Capture the cell that displays the provided text and extract its [x, y] central coordinate. 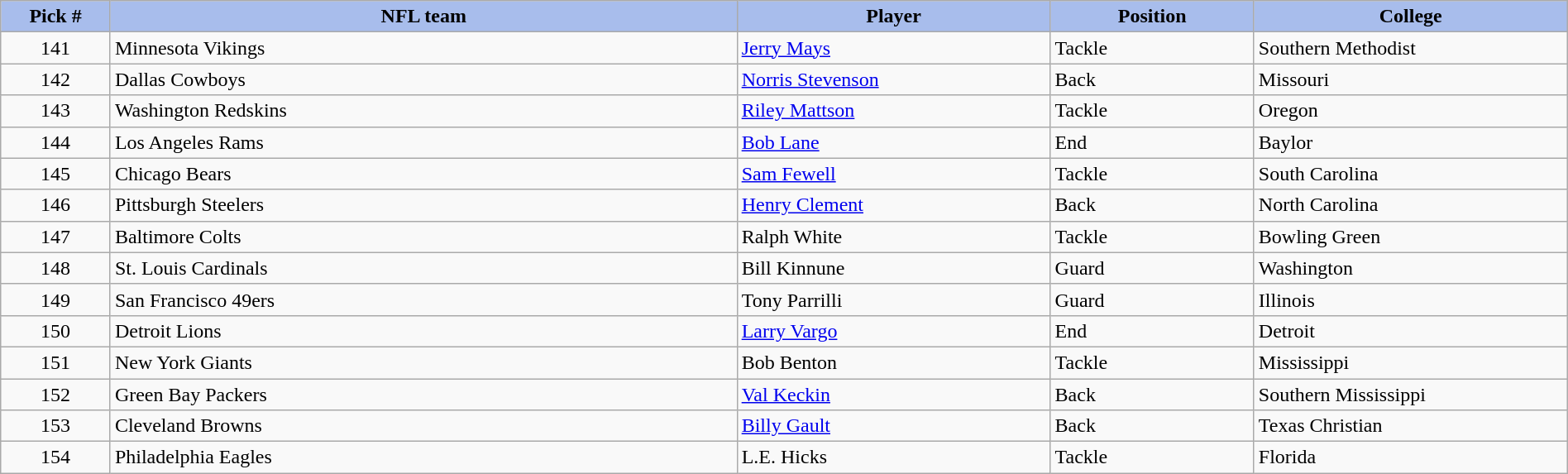
143 [56, 111]
Detroit [1411, 331]
146 [56, 205]
147 [56, 237]
151 [56, 362]
141 [56, 48]
Henry Clement [893, 205]
Minnesota Vikings [423, 48]
Pick # [56, 17]
Missouri [1411, 79]
NFL team [423, 17]
Oregon [1411, 111]
North Carolina [1411, 205]
Baltimore Colts [423, 237]
Norris Stevenson [893, 79]
Detroit Lions [423, 331]
Mississippi [1411, 362]
Washington Redskins [423, 111]
L.E. Hicks [893, 457]
St. Louis Cardinals [423, 268]
San Francisco 49ers [423, 299]
Tony Parrilli [893, 299]
145 [56, 174]
Florida [1411, 457]
154 [56, 457]
Pittsburgh Steelers [423, 205]
Bob Lane [893, 142]
150 [56, 331]
Dallas Cowboys [423, 79]
Jerry Mays [893, 48]
Position [1152, 17]
Baylor [1411, 142]
Philadelphia Eagles [423, 457]
Illinois [1411, 299]
South Carolina [1411, 174]
Green Bay Packers [423, 395]
Southern Mississippi [1411, 395]
Larry Vargo [893, 331]
142 [56, 79]
148 [56, 268]
Los Angeles Rams [423, 142]
Ralph White [893, 237]
Billy Gault [893, 426]
New York Giants [423, 362]
Val Keckin [893, 395]
College [1411, 17]
Cleveland Browns [423, 426]
Bowling Green [1411, 237]
152 [56, 395]
153 [56, 426]
Chicago Bears [423, 174]
Bob Benton [893, 362]
Texas Christian [1411, 426]
Southern Methodist [1411, 48]
Sam Fewell [893, 174]
144 [56, 142]
Washington [1411, 268]
Player [893, 17]
149 [56, 299]
Riley Mattson [893, 111]
Bill Kinnune [893, 268]
